Determine the (X, Y) coordinate at the center of the cell enclosing the given text.  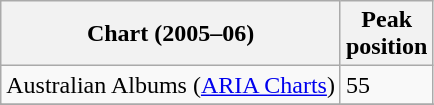
Peakposition (386, 34)
55 (386, 85)
Chart (2005–06) (171, 34)
Australian Albums (ARIA Charts) (171, 85)
